Find where the given text appears and provide that cell's center as [x, y] coordinate. 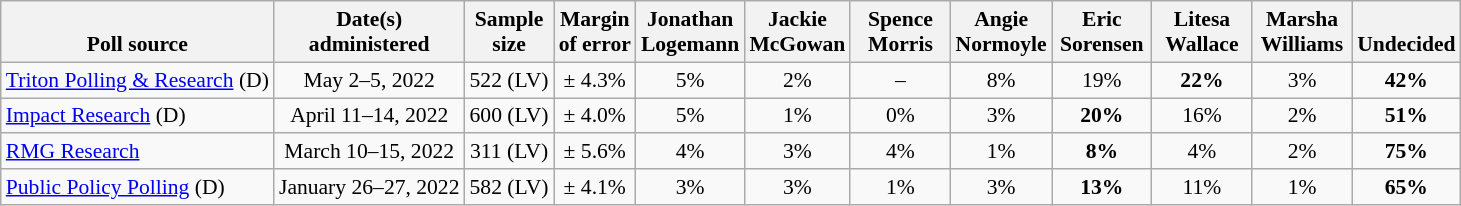
Undecided [1406, 32]
AngieNormoyle [1002, 32]
522 (LV) [510, 80]
JonathanLogemann [690, 32]
May 2–5, 2022 [370, 80]
± 4.0% [595, 116]
311 (LV) [510, 152]
582 (LV) [510, 187]
Public Policy Polling (D) [138, 187]
LitesaWallace [1202, 32]
0% [900, 116]
Impact Research (D) [138, 116]
March 10–15, 2022 [370, 152]
75% [1406, 152]
Poll source [138, 32]
51% [1406, 116]
600 (LV) [510, 116]
± 5.6% [595, 152]
16% [1202, 116]
Triton Polling & Research (D) [138, 80]
65% [1406, 187]
JackieMcGowan [797, 32]
13% [1102, 187]
April 11–14, 2022 [370, 116]
± 4.1% [595, 187]
EricSorensen [1102, 32]
– [900, 80]
RMG Research [138, 152]
MarshaWilliams [1302, 32]
± 4.3% [595, 80]
Samplesize [510, 32]
January 26–27, 2022 [370, 187]
Marginof error [595, 32]
11% [1202, 187]
19% [1102, 80]
SpenceMorris [900, 32]
20% [1102, 116]
22% [1202, 80]
42% [1406, 80]
Date(s)administered [370, 32]
